Return (X, Y) of the center of cell containing provided text 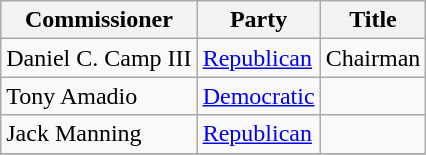
Commissioner (99, 20)
Democratic (258, 96)
Tony Amadio (99, 96)
Chairman (373, 58)
Daniel C. Camp III (99, 58)
Party (258, 20)
Title (373, 20)
Jack Manning (99, 134)
